Detect which cell encompasses the target text, then output its [x, y] center coordinate. 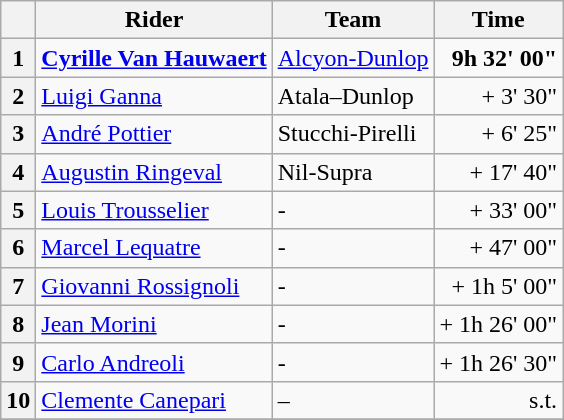
9h 32' 00" [498, 58]
1 [18, 58]
+ 1h 26' 30" [498, 362]
6 [18, 248]
Louis Trousselier [154, 210]
André Pottier [154, 134]
Clemente Canepari [154, 400]
8 [18, 324]
Jean Morini [154, 324]
Team [353, 20]
Luigi Ganna [154, 96]
s.t. [498, 400]
Cyrille Van Hauwaert [154, 58]
+ 1h 26' 00" [498, 324]
9 [18, 362]
Augustin Ringeval [154, 172]
5 [18, 210]
– [353, 400]
Stucchi-Pirelli [353, 134]
7 [18, 286]
+ 3' 30" [498, 96]
+ 6' 25" [498, 134]
Atala–Dunlop [353, 96]
10 [18, 400]
Carlo Andreoli [154, 362]
Time [498, 20]
Rider [154, 20]
+ 33' 00" [498, 210]
3 [18, 134]
Nil-Supra [353, 172]
Marcel Lequatre [154, 248]
Giovanni Rossignoli [154, 286]
2 [18, 96]
4 [18, 172]
+ 1h 5' 00" [498, 286]
+ 47' 00" [498, 248]
+ 17' 40" [498, 172]
Alcyon-Dunlop [353, 58]
